Provide the (x, y) coordinate of the cell's center where the given text is located.  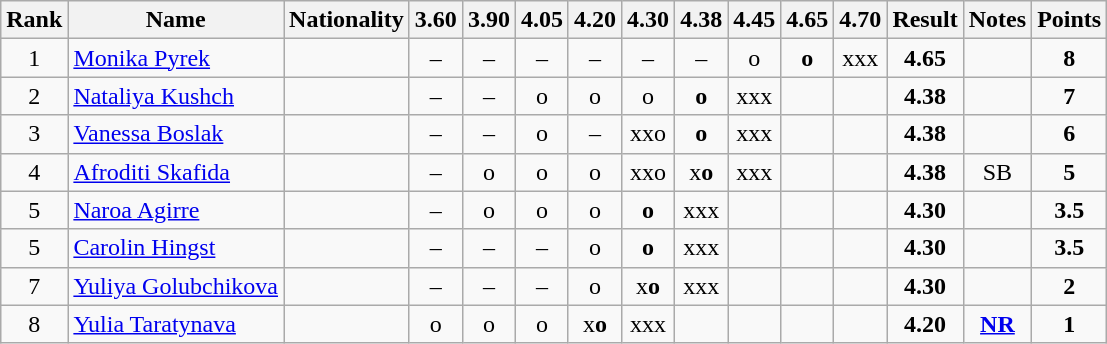
Points (1070, 20)
4.70 (860, 20)
3.60 (436, 20)
Nataliya Kushch (176, 96)
Vanessa Boslak (176, 134)
4.45 (754, 20)
SB (997, 172)
Carolin Hingst (176, 248)
Afroditi Skafida (176, 172)
3 (34, 134)
Naroa Agirre (176, 210)
Rank (34, 20)
Name (176, 20)
Yuliya Golubchikova (176, 286)
3.90 (488, 20)
Nationality (347, 20)
4 (34, 172)
Monika Pyrek (176, 58)
Notes (997, 20)
NR (997, 324)
Result (925, 20)
Yulia Taratynava (176, 324)
6 (1070, 134)
4.05 (542, 20)
